For the text-containing cell, return its midpoint in [X, Y] coordinate format. 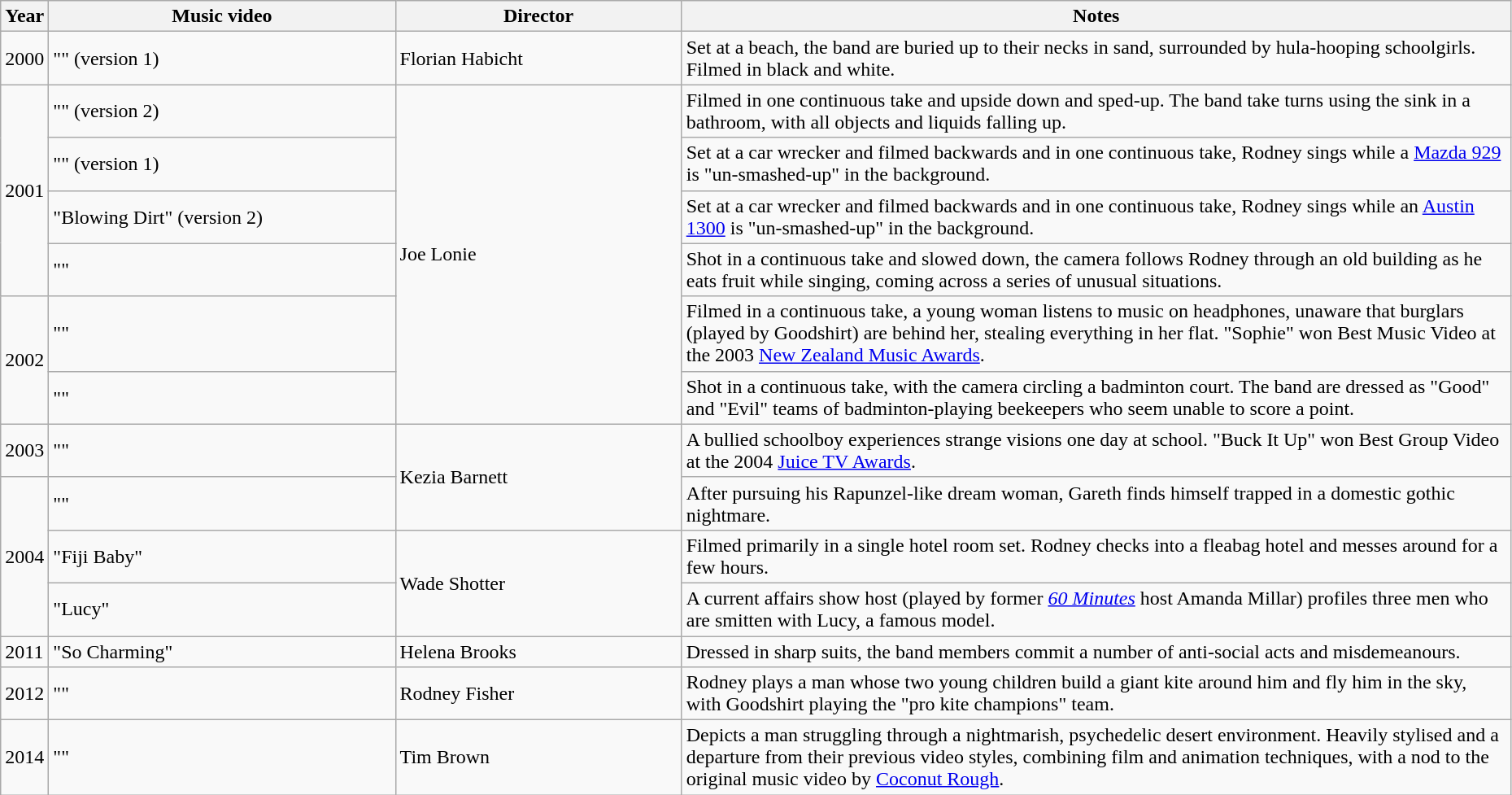
A bullied schoolboy experiences strange visions one day at school. "Buck It Up" won Best Group Video at the 2004 Juice TV Awards. [1096, 451]
Wade Shotter [538, 583]
Dressed in sharp suits, the band members commit a number of anti-social acts and misdemeanours. [1096, 652]
Kezia Barnett [538, 477]
"So Charming" [222, 652]
Florian Habicht [538, 59]
2002 [24, 360]
"Fiji Baby" [222, 557]
2003 [24, 451]
"Blowing Dirt" (version 2) [222, 216]
Joe Lonie [538, 254]
Music video [222, 16]
2001 [24, 190]
Tim Brown [538, 758]
Year [24, 16]
2000 [24, 59]
Set at a car wrecker and filmed backwards and in one continuous take, Rodney sings while an Austin 1300 is "un-smashed-up" in the background. [1096, 216]
Set at a car wrecker and filmed backwards and in one continuous take, Rodney sings while a Mazda 929 is "un-smashed-up" in the background. [1096, 164]
2011 [24, 652]
"" (version 2) [222, 111]
A current affairs show host (played by former 60 Minutes host Amanda Millar) profiles three men who are smitten with Lucy, a famous model. [1096, 609]
Helena Brooks [538, 652]
After pursuing his Rapunzel-like dream woman, Gareth finds himself trapped in a domestic gothic nightmare. [1096, 503]
2004 [24, 557]
Filmed in one continuous take and upside down and sped-up. The band take turns using the sink in a bathroom, with all objects and liquids falling up. [1096, 111]
Director [538, 16]
Rodney Fisher [538, 693]
2014 [24, 758]
2012 [24, 693]
Set at a beach, the band are buried up to their necks in sand, surrounded by hula-hooping schoolgirls. Filmed in black and white. [1096, 59]
"Lucy" [222, 609]
Notes [1096, 16]
Filmed primarily in a single hotel room set. Rodney checks into a fleabag hotel and messes around for a few hours. [1096, 557]
